Return the [x, y] coordinate for the center point of the cell that contains the specified text.  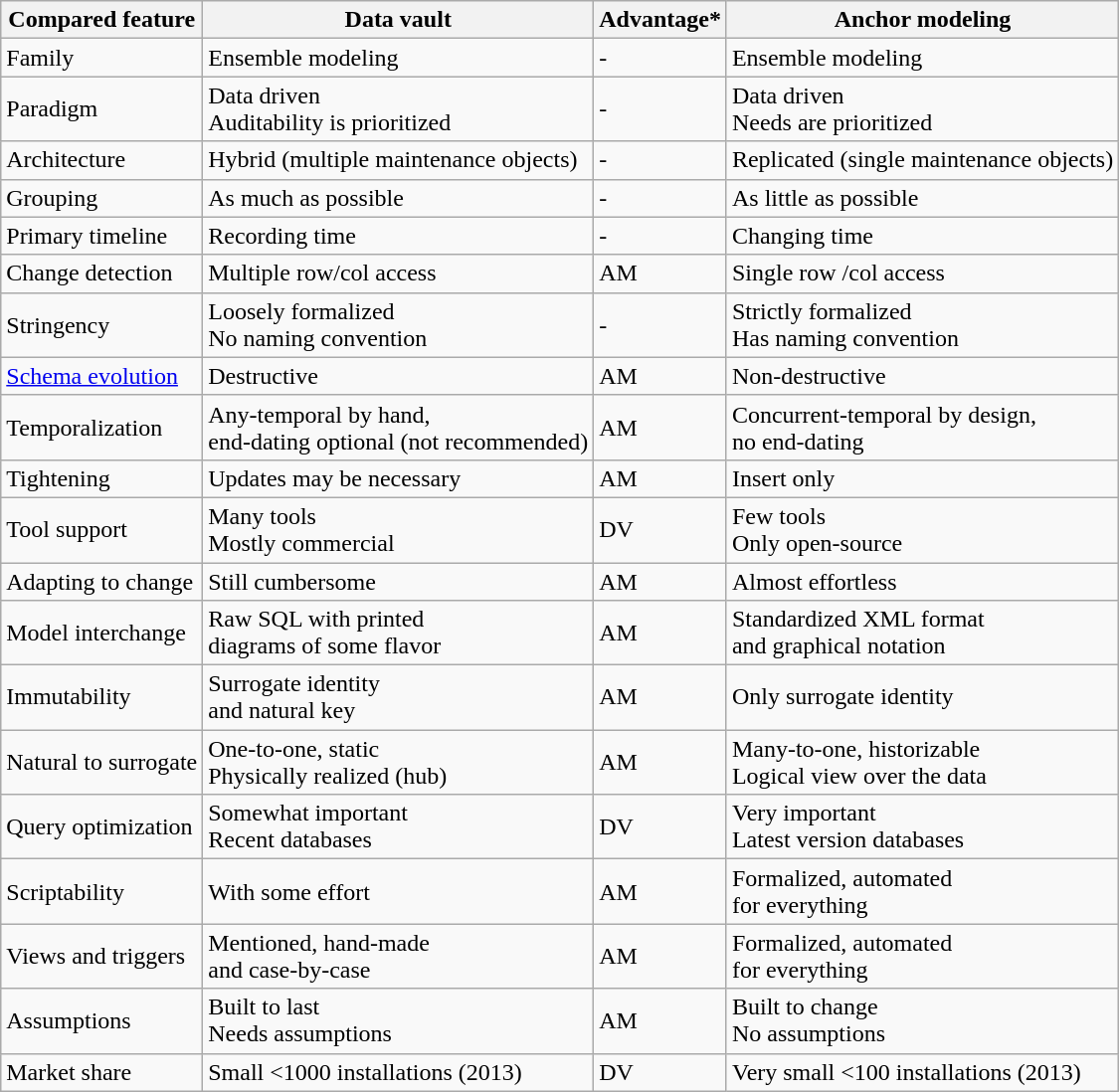
Views and triggers [101, 957]
Built to last Needs assumptions [398, 1020]
Multiple row/col access [398, 273]
Somewhat important Recent databases [398, 827]
Recording time [398, 236]
Built to change No assumptions [922, 1020]
Natural to surrogate [101, 762]
Changing time [922, 236]
Few tools Only open-source [922, 529]
Assumptions [101, 1020]
Data driven Needs are prioritized [922, 109]
Insert only [922, 478]
Compared feature [101, 20]
Very important Latest version databases [922, 827]
Stringency [101, 324]
Very small <100 installations (2013) [922, 1072]
Schema evolution [101, 376]
Only surrogate identity [922, 698]
Query optimization [101, 827]
Updates may be necessary [398, 478]
Temporalization [101, 428]
Loosely formalized No naming convention [398, 324]
Small <1000 installations (2013) [398, 1072]
Data driven Auditability is prioritized [398, 109]
Raw SQL with printed diagrams of some flavor [398, 633]
Family [101, 58]
Adapting to change [101, 582]
As little as possible [922, 198]
Many tools Mostly commercial [398, 529]
Scriptability [101, 891]
Model interchange [101, 633]
With some effort [398, 891]
Data vault [398, 20]
Advantage* [660, 20]
Still cumbersome [398, 582]
Paradigm [101, 109]
Single row /col access [922, 273]
Many-to-one, historizable Logical view over the data [922, 762]
Change detection [101, 273]
Strictly formalized Has naming convention [922, 324]
Tool support [101, 529]
Market share [101, 1072]
Almost effortless [922, 582]
Any-temporal by hand, end-dating optional (not recommended) [398, 428]
Grouping [101, 198]
Replicated (single maintenance objects) [922, 160]
Standardized XML format and graphical notation [922, 633]
Concurrent-temporal by design, no end-dating [922, 428]
Surrogate identity and natural key [398, 698]
As much as possible [398, 198]
Non-destructive [922, 376]
Hybrid (multiple maintenance objects) [398, 160]
Destructive [398, 376]
Anchor modeling [922, 20]
One-to-one, static Physically realized (hub) [398, 762]
Tightening [101, 478]
Immutability [101, 698]
Primary timeline [101, 236]
Mentioned, hand-made and case-by-case [398, 957]
Architecture [101, 160]
